Search for the cell housing the specified text and yield its [X, Y] center coordinate. 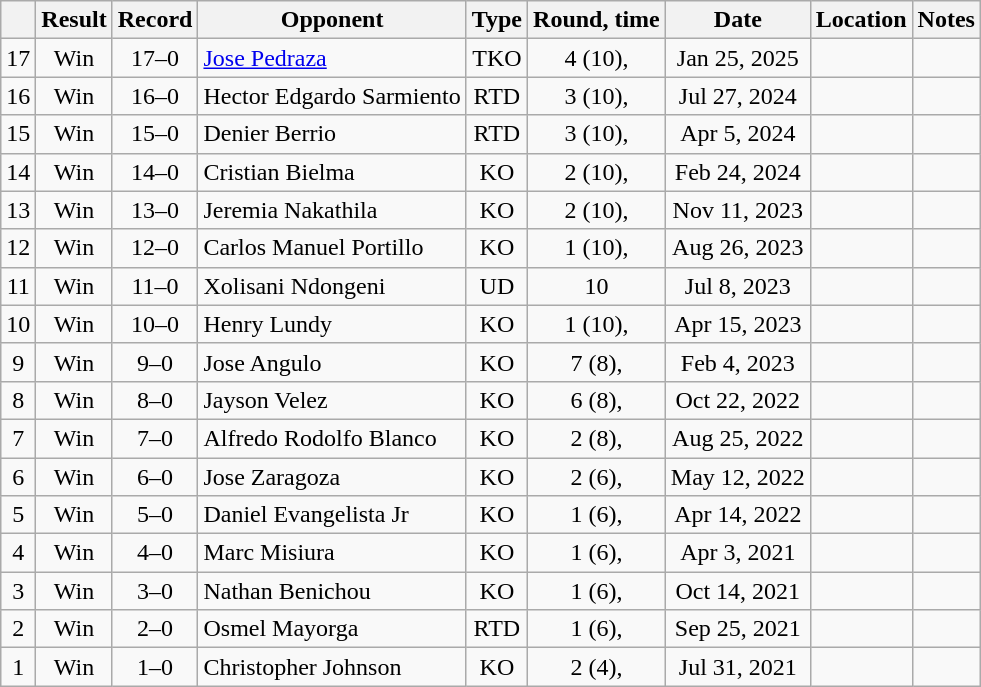
4 (10), [597, 58]
Location [861, 20]
Sep 25, 2021 [738, 629]
16 [18, 96]
UD [496, 286]
Notes [946, 20]
14 [18, 172]
14–0 [155, 172]
Alfredo Rodolfo Blanco [332, 438]
17–0 [155, 58]
7 (8), [597, 362]
12–0 [155, 248]
Marc Misiura [332, 553]
Result [74, 20]
2 [18, 629]
Opponent [332, 20]
Nov 11, 2023 [738, 210]
Apr 15, 2023 [738, 324]
Jeremia Nakathila [332, 210]
Daniel Evangelista Jr [332, 515]
15–0 [155, 134]
Round, time [597, 20]
2 (6), [597, 477]
Oct 14, 2021 [738, 591]
Aug 26, 2023 [738, 248]
11–0 [155, 286]
May 12, 2022 [738, 477]
Denier Berrio [332, 134]
Aug 25, 2022 [738, 438]
Oct 22, 2022 [738, 400]
Osmel Mayorga [332, 629]
Apr 14, 2022 [738, 515]
7–0 [155, 438]
Jul 27, 2024 [738, 96]
Jul 8, 2023 [738, 286]
Jan 25, 2025 [738, 58]
8 [18, 400]
2 (8), [597, 438]
Jose Angulo [332, 362]
Feb 24, 2024 [738, 172]
9–0 [155, 362]
10–0 [155, 324]
3 [18, 591]
2–0 [155, 629]
6–0 [155, 477]
Type [496, 20]
Jul 31, 2021 [738, 667]
12 [18, 248]
Apr 3, 2021 [738, 553]
4–0 [155, 553]
Apr 5, 2024 [738, 134]
13–0 [155, 210]
17 [18, 58]
4 [18, 553]
1 [18, 667]
3–0 [155, 591]
Jose Pedraza [332, 58]
Nathan Benichou [332, 591]
Henry Lundy [332, 324]
7 [18, 438]
5 [18, 515]
2 (4), [597, 667]
Jose Zaragoza [332, 477]
6 [18, 477]
Hector Edgardo Sarmiento [332, 96]
15 [18, 134]
Record [155, 20]
1–0 [155, 667]
11 [18, 286]
8–0 [155, 400]
Jayson Velez [332, 400]
Carlos Manuel Portillo [332, 248]
TKO [496, 58]
Cristian Bielma [332, 172]
6 (8), [597, 400]
Date [738, 20]
Christopher Johnson [332, 667]
9 [18, 362]
5–0 [155, 515]
Xolisani Ndongeni [332, 286]
13 [18, 210]
16–0 [155, 96]
Feb 4, 2023 [738, 362]
